Provide the (X, Y) coordinate of the cell's center where the given text is located.  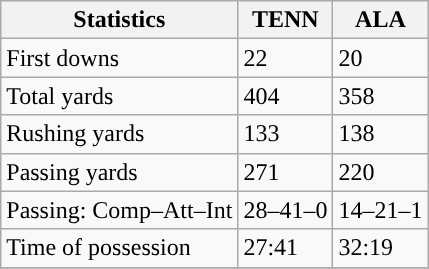
Rushing yards (120, 134)
404 (286, 96)
358 (380, 96)
220 (380, 172)
271 (286, 172)
Passing: Comp–Att–Int (120, 210)
ALA (380, 20)
Time of possession (120, 248)
Total yards (120, 96)
TENN (286, 20)
22 (286, 58)
14–21–1 (380, 210)
First downs (120, 58)
32:19 (380, 248)
133 (286, 134)
Passing yards (120, 172)
28–41–0 (286, 210)
138 (380, 134)
20 (380, 58)
27:41 (286, 248)
Statistics (120, 20)
